Scan for the cell matching the given text and deliver its (x, y) coordinate at center. 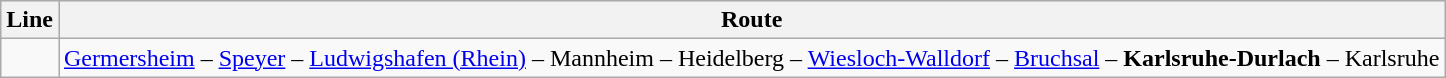
Route (751, 20)
Line (30, 20)
Germersheim – Speyer – Ludwigshafen (Rhein) – Mannheim – Heidelberg – Wiesloch-Walldorf – Bruchsal – Karlsruhe-Durlach – Karlsruhe (751, 58)
